Return (X, Y) of the center of cell containing provided text 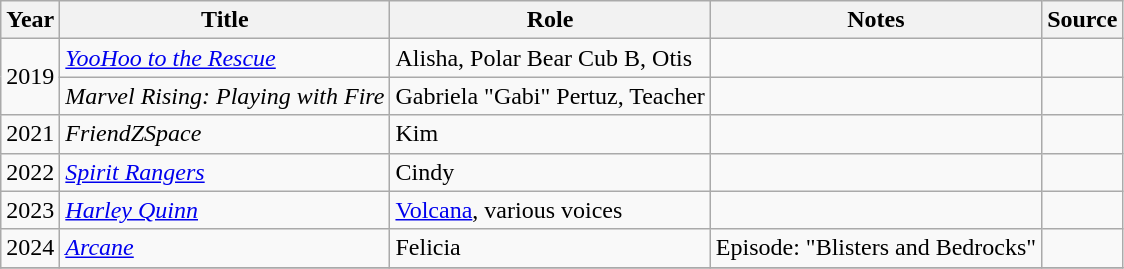
Marvel Rising: Playing with Fire (225, 96)
Spirit Rangers (225, 172)
Source (1082, 20)
Title (225, 20)
Kim (550, 134)
Arcane (225, 248)
YooHoo to the Rescue (225, 58)
Harley Quinn (225, 210)
2019 (30, 77)
2021 (30, 134)
Alisha, Polar Bear Cub B, Otis (550, 58)
Year (30, 20)
Gabriela "Gabi" Pertuz, Teacher (550, 96)
FriendZSpace (225, 134)
Cindy (550, 172)
2024 (30, 248)
2023 (30, 210)
Episode: "Blisters and Bedrocks" (876, 248)
2022 (30, 172)
Notes (876, 20)
Role (550, 20)
Felicia (550, 248)
Volcana, various voices (550, 210)
